Scan for the cell matching the given text and deliver its (X, Y) coordinate at center. 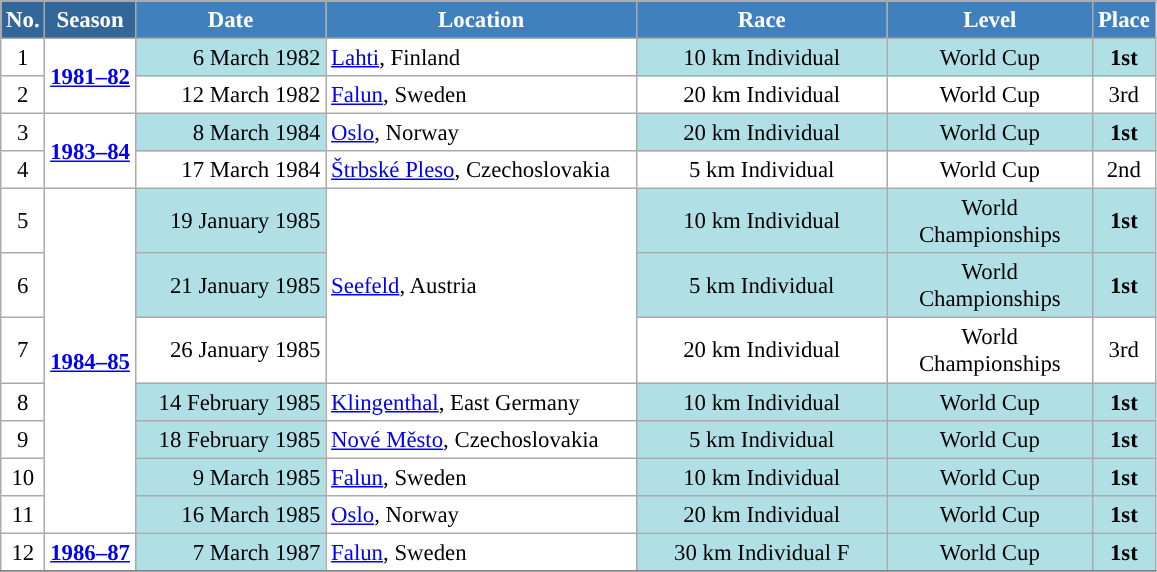
1983–84 (90, 152)
21 January 1985 (230, 286)
7 (23, 350)
1984–85 (90, 361)
9 (23, 439)
2 (23, 95)
4 (23, 170)
Place (1124, 20)
26 January 1985 (230, 350)
3 (23, 133)
7 March 1987 (230, 552)
Date (230, 20)
No. (23, 20)
Lahti, Finland (482, 58)
17 March 1984 (230, 170)
8 March 1984 (230, 133)
6 (23, 286)
1981–82 (90, 76)
Nové Město, Czechoslovakia (482, 439)
19 January 1985 (230, 222)
5 (23, 222)
1986–87 (90, 552)
11 (23, 514)
Štrbské Pleso, Czechoslovakia (482, 170)
2nd (1124, 170)
Seefeld, Austria (482, 286)
1 (23, 58)
10 (23, 477)
Level (990, 20)
9 March 1985 (230, 477)
12 March 1982 (230, 95)
12 (23, 552)
16 March 1985 (230, 514)
Location (482, 20)
14 February 1985 (230, 402)
Season (90, 20)
30 km Individual F (762, 552)
18 February 1985 (230, 439)
8 (23, 402)
Klingenthal, East Germany (482, 402)
6 March 1982 (230, 58)
Race (762, 20)
